Return [X, Y] of the center of cell containing provided text 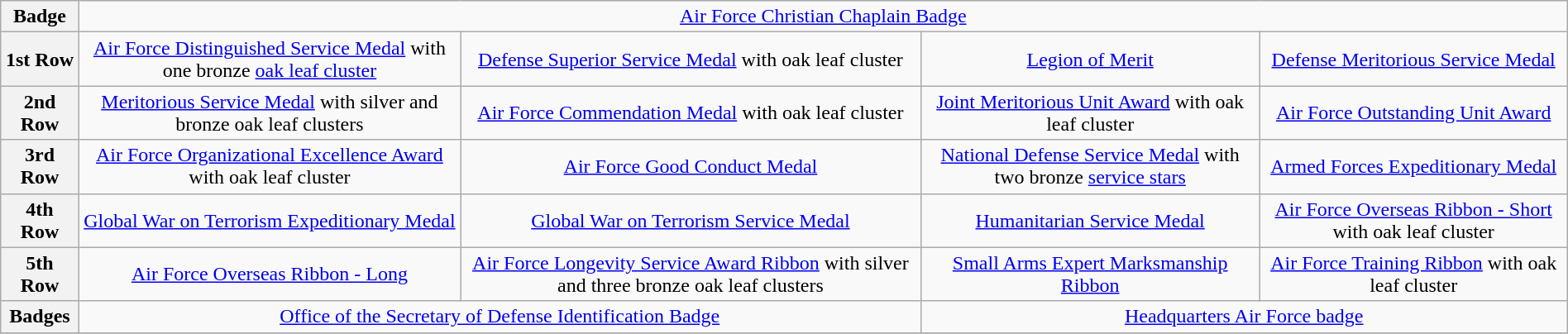
Armed Forces Expeditionary Medal [1413, 167]
Air Force Organizational Excellence Award with oak leaf cluster [270, 167]
Air Force Overseas Ribbon - Long [270, 274]
Air Force Distinguished Service Medal with one bronze oak leaf cluster [270, 60]
2nd Row [40, 112]
4th Row [40, 220]
Defense Meritorious Service Medal [1413, 60]
3rd Row [40, 167]
Air Force Outstanding Unit Award [1413, 112]
Meritorious Service Medal with silver and bronze oak leaf clusters [270, 112]
National Defense Service Medal with two bronze service stars [1090, 167]
Small Arms Expert Marksmanship Ribbon [1090, 274]
Headquarters Air Force badge [1244, 317]
Air Force Longevity Service Award Ribbon with silver and three bronze oak leaf clusters [691, 274]
1st Row [40, 60]
Air Force Training Ribbon with oak leaf cluster [1413, 274]
Air Force Overseas Ribbon - Short with oak leaf cluster [1413, 220]
Joint Meritorious Unit Award with oak leaf cluster [1090, 112]
Global War on Terrorism Expeditionary Medal [270, 220]
Office of the Secretary of Defense Identification Badge [500, 317]
Badges [40, 317]
Air Force Christian Chaplain Badge [823, 17]
Air Force Commendation Medal with oak leaf cluster [691, 112]
5th Row [40, 274]
Global War on Terrorism Service Medal [691, 220]
Legion of Merit [1090, 60]
Air Force Good Conduct Medal [691, 167]
Badge [40, 17]
Humanitarian Service Medal [1090, 220]
Defense Superior Service Medal with oak leaf cluster [691, 60]
